Return the (X, Y) coordinate for the center point of the cell that contains the specified text.  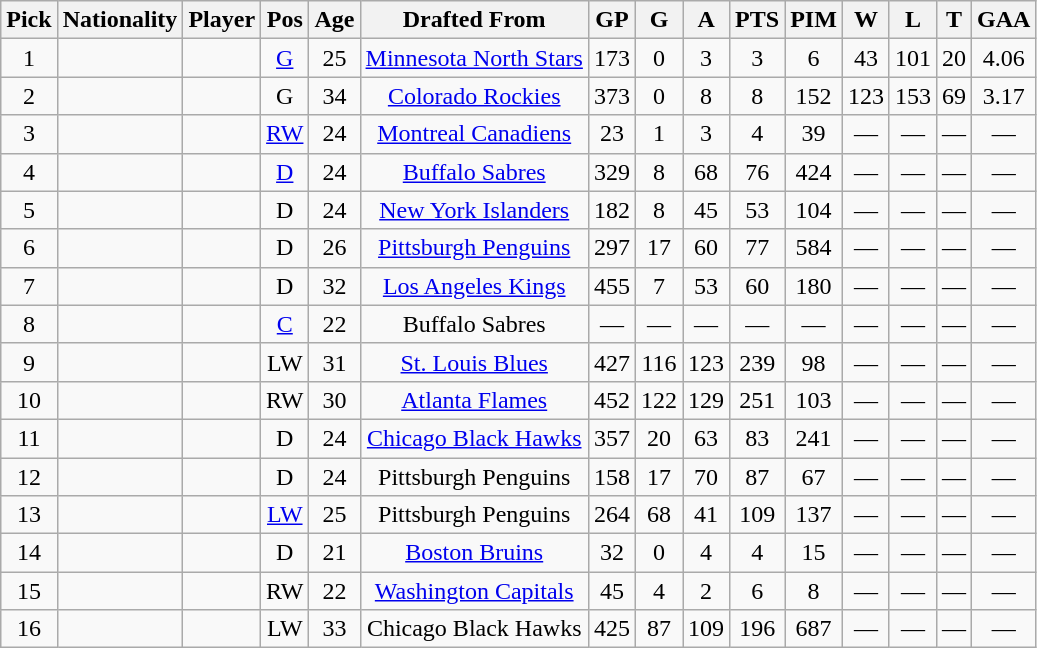
241 (814, 438)
GAA (1004, 20)
Pos (285, 20)
PIM (814, 20)
98 (814, 362)
Los Angeles Kings (474, 286)
GP (612, 20)
PTS (758, 20)
A (706, 20)
W (866, 20)
425 (612, 629)
Montreal Canadiens (474, 134)
43 (866, 58)
182 (612, 210)
180 (814, 286)
70 (706, 477)
St. Louis Blues (474, 362)
427 (612, 362)
L (912, 20)
Atlanta Flames (474, 400)
83 (758, 438)
103 (814, 400)
101 (912, 58)
Drafted From (474, 20)
196 (758, 629)
Player (222, 20)
424 (814, 172)
4.06 (1004, 58)
41 (706, 515)
13 (29, 515)
153 (912, 96)
34 (334, 96)
373 (612, 96)
New York Islanders (474, 210)
5 (29, 210)
173 (612, 58)
12 (29, 477)
16 (29, 629)
687 (814, 629)
63 (706, 438)
21 (334, 553)
152 (814, 96)
357 (612, 438)
452 (612, 400)
Age (334, 20)
264 (612, 515)
104 (814, 210)
239 (758, 362)
129 (706, 400)
9 (29, 362)
31 (334, 362)
11 (29, 438)
26 (334, 248)
T (954, 20)
329 (612, 172)
Boston Bruins (474, 553)
39 (814, 134)
23 (612, 134)
76 (758, 172)
122 (658, 400)
69 (954, 96)
67 (814, 477)
Washington Capitals (474, 591)
116 (658, 362)
10 (29, 400)
455 (612, 286)
30 (334, 400)
77 (758, 248)
Minnesota North Stars (474, 58)
158 (612, 477)
C (285, 324)
584 (814, 248)
Colorado Rockies (474, 96)
3.17 (1004, 96)
33 (334, 629)
251 (758, 400)
Nationality (120, 20)
137 (814, 515)
297 (612, 248)
Pick (29, 20)
14 (29, 553)
